Pinpoint the cell where the given text exists, returning its [X, Y] midpoint coordinate. 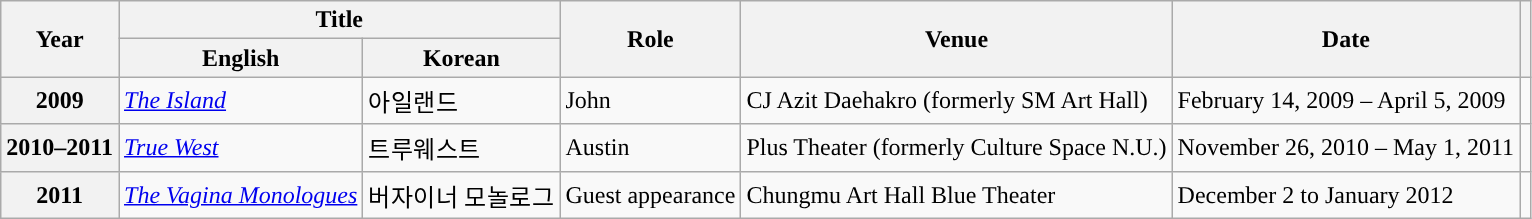
Chungmu Art Hall Blue Theater [956, 194]
Guest appearance [650, 194]
Venue [956, 39]
2010–2011 [60, 148]
2011 [60, 194]
True West [240, 148]
November 26, 2010 – May 1, 2011 [1346, 148]
Role [650, 39]
John [650, 100]
Austin [650, 148]
English [240, 58]
CJ Azit Daehakro (formerly SM Art Hall) [956, 100]
The Vagina Monologues [240, 194]
아일랜드 [462, 100]
Date [1346, 39]
2009 [60, 100]
Korean [462, 58]
트루웨스트 [462, 148]
Year [60, 39]
December 2 to January 2012 [1346, 194]
Title [338, 20]
The Island [240, 100]
Plus Theater (formerly Culture Space N.U.) [956, 148]
버자이너 모놀로그 [462, 194]
February 14, 2009 – April 5, 2009 [1346, 100]
